Scan for the cell matching the given text and deliver its [X, Y] coordinate at center. 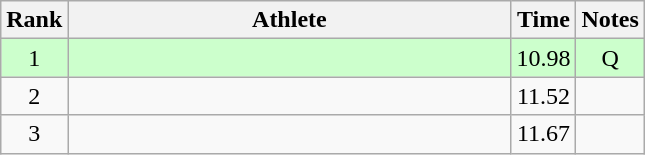
10.98 [544, 58]
Time [544, 20]
2 [34, 96]
Notes [610, 20]
11.52 [544, 96]
1 [34, 58]
Rank [34, 20]
11.67 [544, 134]
3 [34, 134]
Q [610, 58]
Athlete [290, 20]
